Provide the [X, Y] coordinate of the cell's center where the given text is located.  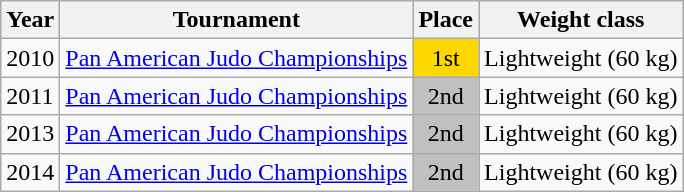
Year [30, 20]
Weight class [581, 20]
2013 [30, 134]
2011 [30, 96]
Tournament [236, 20]
2010 [30, 58]
2014 [30, 172]
Place [446, 20]
1st [446, 58]
